Determine the (X, Y) coordinate at the center of the cell enclosing the given text.  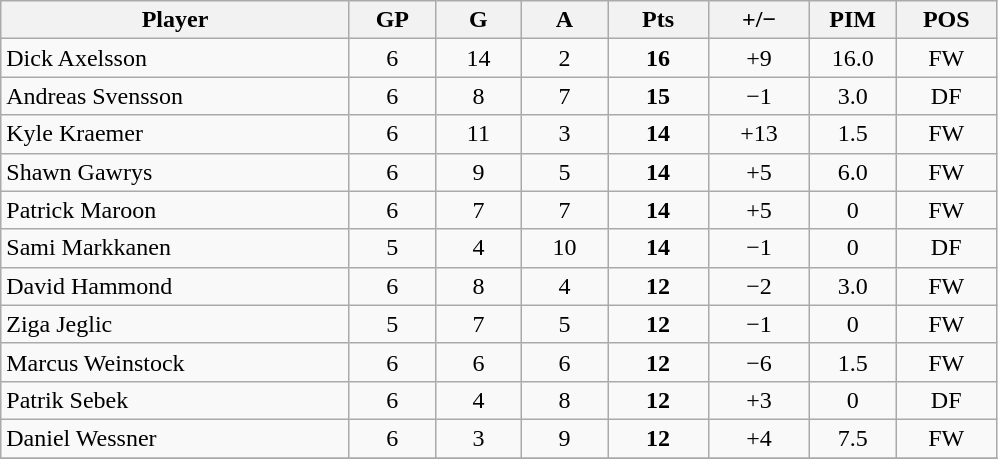
16 (658, 58)
+13 (760, 134)
Patrik Sebek (176, 400)
Shawn Gawrys (176, 172)
G (478, 20)
Marcus Weinstock (176, 362)
Sami Markkanen (176, 248)
+3 (760, 400)
A (564, 20)
−6 (760, 362)
PIM (853, 20)
+/− (760, 20)
10 (564, 248)
16.0 (853, 58)
Pts (658, 20)
Daniel Wessner (176, 438)
Ziga Jeglic (176, 324)
Patrick Maroon (176, 210)
David Hammond (176, 286)
15 (658, 96)
−2 (760, 286)
6.0 (853, 172)
+4 (760, 438)
11 (478, 134)
POS (946, 20)
Dick Axelsson (176, 58)
7.5 (853, 438)
Kyle Kraemer (176, 134)
Andreas Svensson (176, 96)
2 (564, 58)
Player (176, 20)
+9 (760, 58)
GP (392, 20)
